Determine the [x, y] coordinate at the center of the cell enclosing the given text.  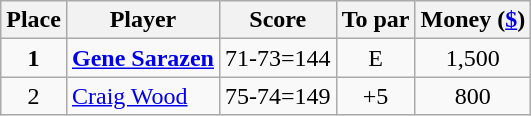
Player [142, 20]
1 [34, 58]
Money ($) [473, 20]
+5 [376, 96]
1,500 [473, 58]
Craig Wood [142, 96]
Gene Sarazen [142, 58]
71-73=144 [278, 58]
E [376, 58]
800 [473, 96]
Score [278, 20]
To par [376, 20]
2 [34, 96]
Place [34, 20]
75-74=149 [278, 96]
